Identify which cell holds the provided text, then report its [X, Y] central coordinate. 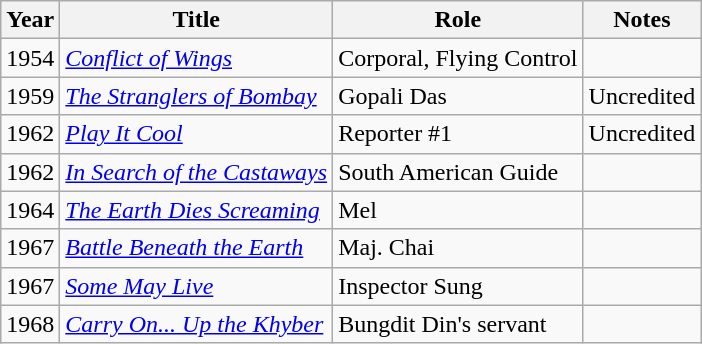
The Earth Dies Screaming [196, 210]
South American Guide [458, 172]
Inspector Sung [458, 286]
Bungdit Din's servant [458, 324]
1954 [30, 58]
Conflict of Wings [196, 58]
Mel [458, 210]
Corporal, Flying Control [458, 58]
In Search of the Castaways [196, 172]
Maj. Chai [458, 248]
1964 [30, 210]
Title [196, 20]
Reporter #1 [458, 134]
1959 [30, 96]
Carry On... Up the Khyber [196, 324]
Battle Beneath the Earth [196, 248]
Notes [642, 20]
1968 [30, 324]
Play It Cool [196, 134]
Some May Live [196, 286]
Year [30, 20]
The Stranglers of Bombay [196, 96]
Gopali Das [458, 96]
Role [458, 20]
